Return [x, y] of the center of cell containing provided text 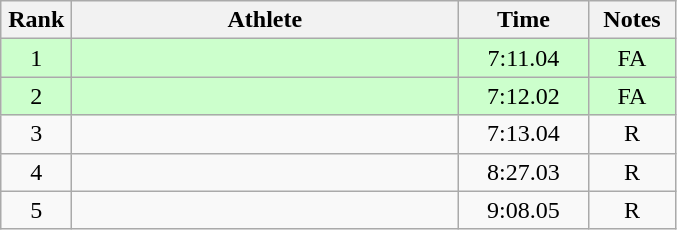
5 [36, 210]
Athlete [265, 20]
2 [36, 96]
7:13.04 [524, 134]
7:11.04 [524, 58]
3 [36, 134]
8:27.03 [524, 172]
1 [36, 58]
4 [36, 172]
9:08.05 [524, 210]
Notes [632, 20]
Time [524, 20]
Rank [36, 20]
7:12.02 [524, 96]
